Locate the cell with the specified text and output its [X, Y] center coordinate. 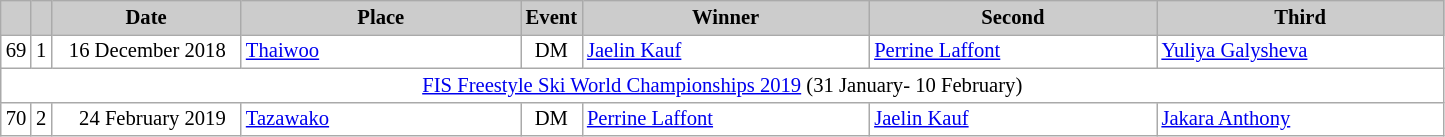
2 [41, 119]
Place [381, 17]
Third [1300, 17]
Date [146, 17]
69 [16, 51]
Yuliya Galysheva [1300, 51]
Jakara Anthony [1300, 119]
Second [1012, 17]
24 February 2019 [146, 119]
FIS Freestyle Ski World Championships 2019 (31 January- 10 February) [722, 85]
Winner [726, 17]
Event [552, 17]
70 [16, 119]
Thaiwoo [381, 51]
Tazawako [381, 119]
16 December 2018 [146, 51]
1 [41, 51]
